Find where the given text appears and provide that cell's center as [x, y] coordinate. 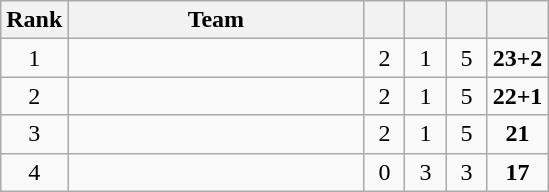
Team [216, 20]
23+2 [518, 58]
4 [34, 172]
22+1 [518, 96]
Rank [34, 20]
0 [384, 172]
21 [518, 134]
17 [518, 172]
